Locate the cell with the specified text and output its [X, Y] center coordinate. 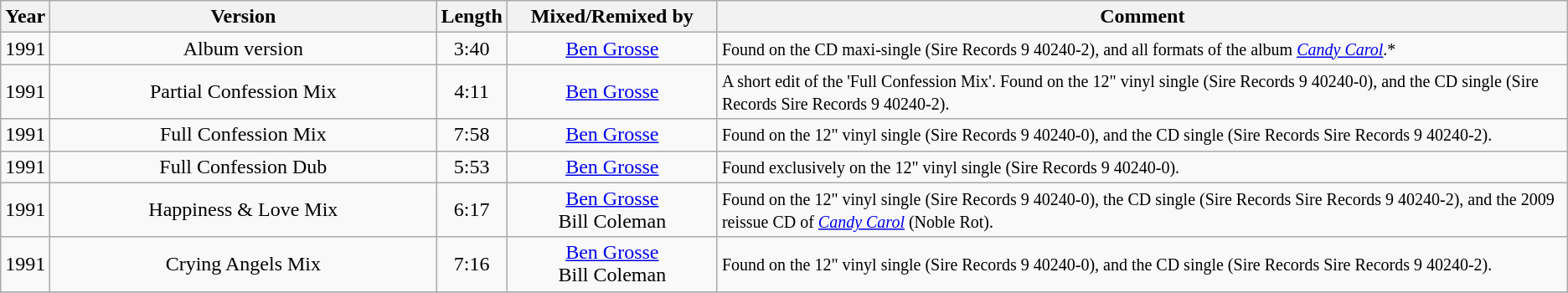
Crying Angels Mix [243, 265]
Found on the CD maxi-single (Sire Records 9 40240-2), and all formats of the album Candy Carol.* [1142, 49]
7:16 [472, 265]
6:17 [472, 209]
5:53 [472, 167]
Happiness & Love Mix [243, 209]
Partial Confession Mix [243, 92]
Full Confession Mix [243, 135]
Found exclusively on the 12" vinyl single (Sire Records 9 40240-0). [1142, 167]
3:40 [472, 49]
7:58 [472, 135]
Full Confession Dub [243, 167]
Length [472, 17]
Version [243, 17]
Mixed/Remixed by [611, 17]
Album version [243, 49]
4:11 [472, 92]
Comment [1142, 17]
Year [25, 17]
